Identify which cell holds the provided text, then report its [x, y] central coordinate. 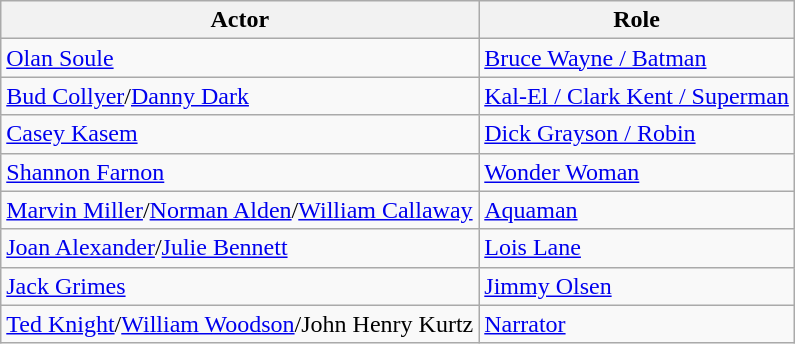
Bud Collyer/Danny Dark [240, 96]
Ted Knight/William Woodson/John Henry Kurtz [240, 324]
Olan Soule [240, 58]
Narrator [637, 324]
Joan Alexander/Julie Bennett [240, 248]
Dick Grayson / Robin [637, 134]
Shannon Farnon [240, 172]
Aquaman [637, 210]
Lois Lane [637, 248]
Jack Grimes [240, 286]
Kal-El / Clark Kent / Superman [637, 96]
Casey Kasem [240, 134]
Marvin Miller/Norman Alden/William Callaway [240, 210]
Jimmy Olsen [637, 286]
Actor [240, 20]
Bruce Wayne / Batman [637, 58]
Wonder Woman [637, 172]
Role [637, 20]
